Pinpoint the cell where the given text exists, returning its (X, Y) midpoint coordinate. 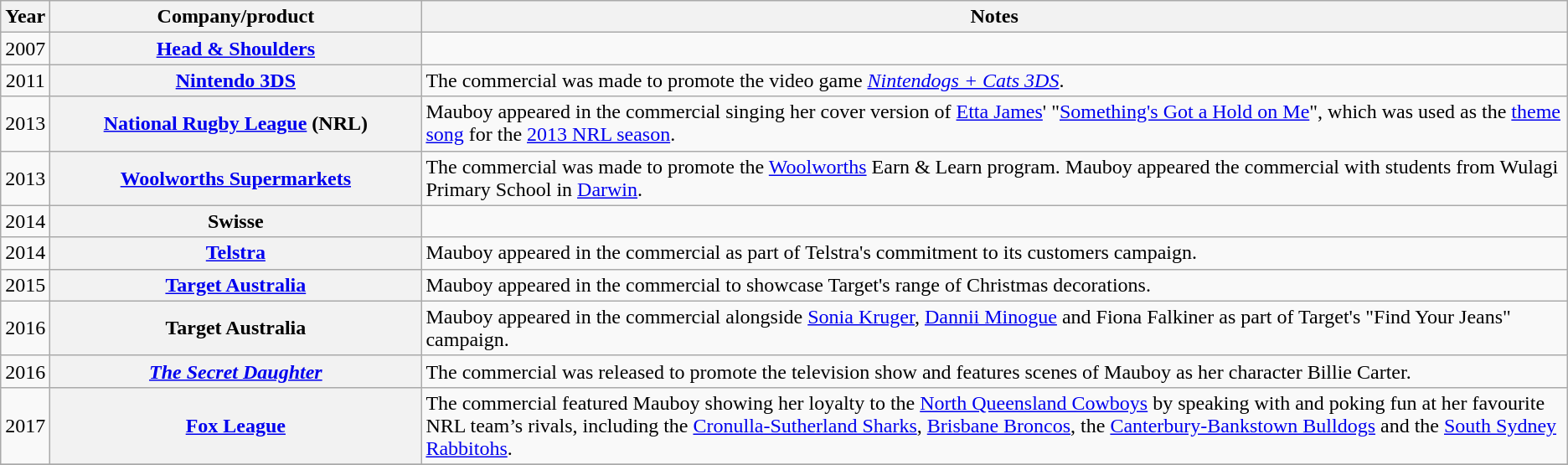
National Rugby League (NRL) (236, 124)
Head & Shoulders (236, 49)
Mauboy appeared in the commercial alongside Sonia Kruger, Dannii Minogue and Fiona Falkiner as part of Target's "Find Your Jeans" campaign. (994, 328)
Woolworths Supermarkets (236, 178)
The Secret Daughter (236, 371)
Company/product (236, 17)
Telstra (236, 253)
Mauboy appeared in the commercial to showcase Target's range of Christmas decorations. (994, 285)
2007 (25, 49)
2017 (25, 426)
Mauboy appeared in the commercial as part of Telstra's commitment to its customers campaign. (994, 253)
The commercial was released to promote the television show and features scenes of Mauboy as her character Billie Carter. (994, 371)
Swisse (236, 221)
Nintendo 3DS (236, 80)
The commercial was made to promote the video game Nintendogs + Cats 3DS. (994, 80)
Notes (994, 17)
Year (25, 17)
2015 (25, 285)
2011 (25, 80)
Fox League (236, 426)
